For the text-containing cell, return its midpoint in (x, y) coordinate format. 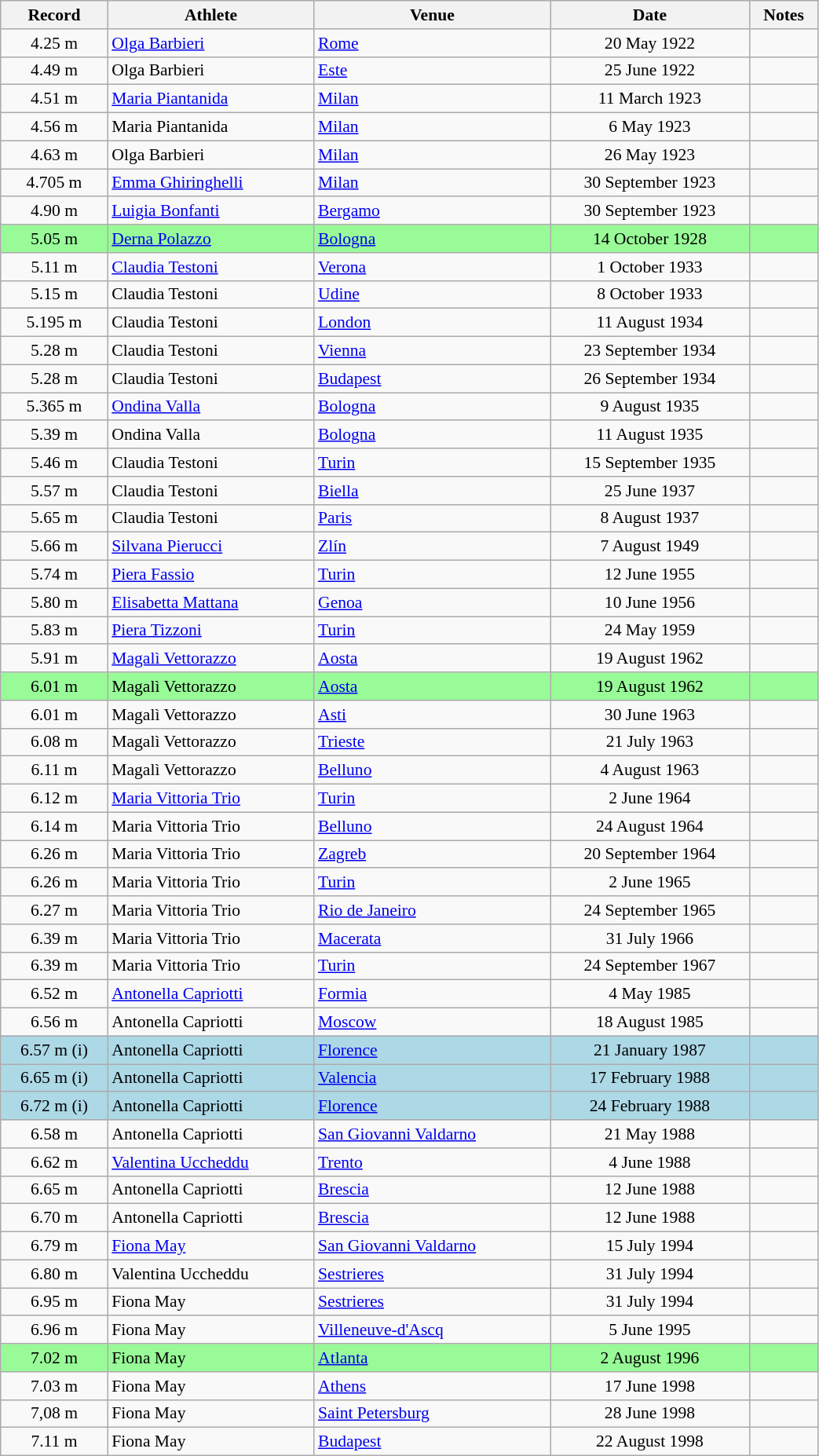
Elisabetta Mattana (210, 602)
5.365 m (54, 407)
6.62 m (54, 1162)
14 October 1928 (650, 239)
Piera Fassio (210, 575)
24 February 1988 (650, 1107)
6.12 m (54, 799)
Rio de Janeiro (432, 910)
6.57 m (i) (54, 1050)
6.52 m (54, 994)
1 October 1933 (650, 267)
7.02 m (54, 1358)
6.56 m (54, 1022)
4 June 1988 (650, 1162)
15 September 1935 (650, 463)
11 March 1923 (650, 99)
6.11 m (54, 770)
6.08 m (54, 742)
Paris (432, 518)
24 September 1967 (650, 966)
6.72 m (i) (54, 1107)
7.03 m (54, 1386)
9 August 1935 (650, 407)
5.91 m (54, 659)
London (432, 323)
24 August 1964 (650, 826)
11 August 1934 (650, 323)
7 August 1949 (650, 547)
6 May 1923 (650, 127)
4.63 m (54, 155)
4.705 m (54, 183)
6.58 m (54, 1134)
Zlín (432, 547)
Trento (432, 1162)
24 September 1965 (650, 910)
4.25 m (54, 43)
5.46 m (54, 463)
Atlanta (432, 1358)
2 August 1996 (650, 1358)
20 September 1964 (650, 854)
5 June 1995 (650, 1330)
Asti (432, 715)
5.83 m (54, 631)
Formia (432, 994)
11 August 1935 (650, 435)
17 June 1998 (650, 1386)
6.14 m (54, 826)
5.80 m (54, 602)
4.51 m (54, 99)
23 September 1934 (650, 351)
Udine (432, 294)
Athens (432, 1386)
5.15 m (54, 294)
Genoa (432, 602)
20 May 1922 (650, 43)
5.11 m (54, 267)
Luigia Bonfanti (210, 211)
Piera Tizzoni (210, 631)
4 May 1985 (650, 994)
Valencia (432, 1078)
Rome (432, 43)
Athlete (210, 15)
12 June 1955 (650, 575)
18 August 1985 (650, 1022)
8 October 1933 (650, 294)
Silvana Pierucci (210, 547)
5.65 m (54, 518)
5.39 m (54, 435)
Vienna (432, 351)
Biella (432, 491)
Date (650, 15)
4.56 m (54, 127)
Saint Petersburg (432, 1414)
31 July 1966 (650, 938)
24 May 1959 (650, 631)
28 June 1998 (650, 1414)
6.95 m (54, 1302)
5.66 m (54, 547)
7,08 m (54, 1414)
6.65 m (i) (54, 1078)
Villeneuve-d'Ascq (432, 1330)
6.70 m (54, 1218)
8 August 1937 (650, 518)
26 May 1923 (650, 155)
30 June 1963 (650, 715)
Venue (432, 15)
5.57 m (54, 491)
Record (54, 15)
25 June 1922 (650, 71)
Zagreb (432, 854)
6.79 m (54, 1246)
Este (432, 71)
2 June 1964 (650, 799)
7.11 m (54, 1442)
Moscow (432, 1022)
21 January 1987 (650, 1050)
Verona (432, 267)
26 September 1934 (650, 379)
Notes (784, 15)
21 July 1963 (650, 742)
25 June 1937 (650, 491)
Derna Polazzo (210, 239)
15 July 1994 (650, 1246)
Emma Ghiringhelli (210, 183)
6.80 m (54, 1274)
2 June 1965 (650, 883)
5.195 m (54, 323)
4.90 m (54, 211)
6.96 m (54, 1330)
4 August 1963 (650, 770)
6.27 m (54, 910)
5.05 m (54, 239)
10 June 1956 (650, 602)
17 February 1988 (650, 1078)
22 August 1998 (650, 1442)
5.74 m (54, 575)
21 May 1988 (650, 1134)
6.65 m (54, 1190)
Bergamo (432, 211)
Trieste (432, 742)
Macerata (432, 938)
4.49 m (54, 71)
